Return the (x, y) coordinate for the center point of the cell that contains the specified text.  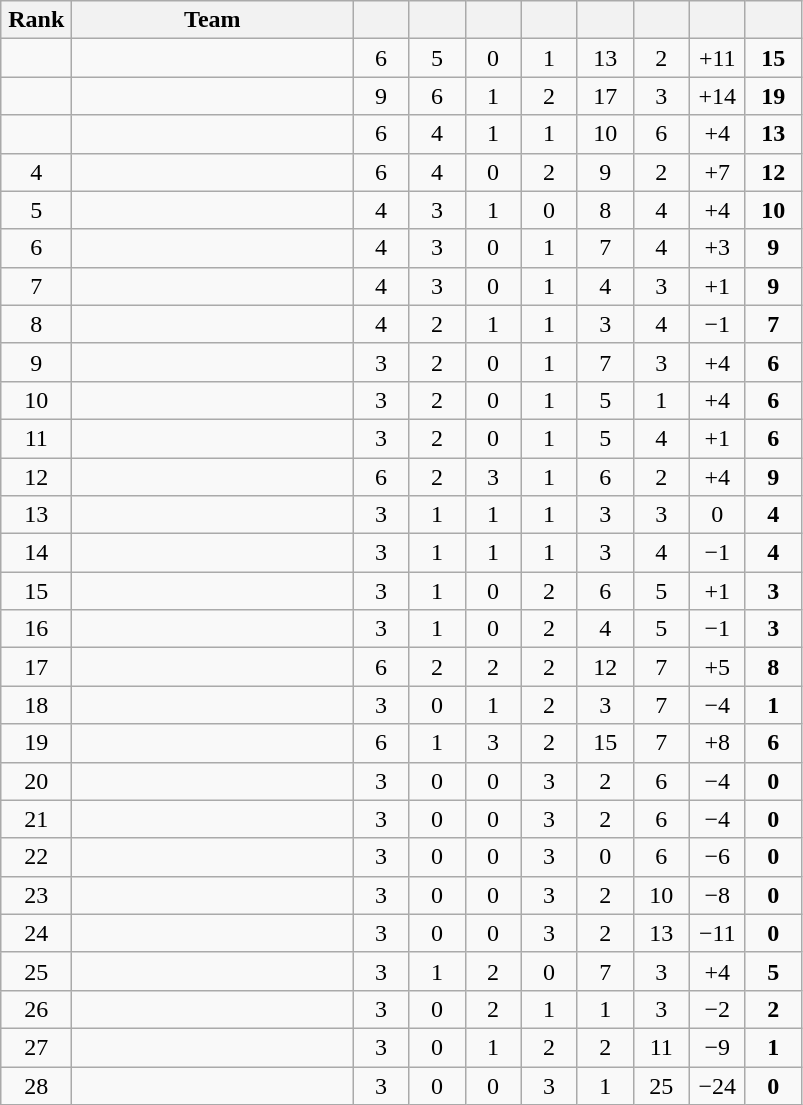
+8 (717, 743)
Team (212, 20)
−24 (717, 1085)
+5 (717, 667)
27 (36, 1047)
+3 (717, 248)
22 (36, 857)
21 (36, 819)
−11 (717, 933)
−2 (717, 1009)
14 (36, 553)
−6 (717, 857)
23 (36, 895)
−8 (717, 895)
+7 (717, 172)
+14 (717, 96)
24 (36, 933)
18 (36, 705)
Rank (36, 20)
26 (36, 1009)
−9 (717, 1047)
+11 (717, 58)
16 (36, 629)
20 (36, 781)
28 (36, 1085)
